Find where the given text appears and provide that cell's center as [X, Y] coordinate. 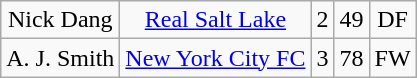
DF [392, 20]
3 [322, 58]
Nick Dang [60, 20]
49 [352, 20]
A. J. Smith [60, 58]
New York City FC [216, 58]
Real Salt Lake [216, 20]
FW [392, 58]
78 [352, 58]
2 [322, 20]
